Detect which cell encompasses the target text, then output its [x, y] center coordinate. 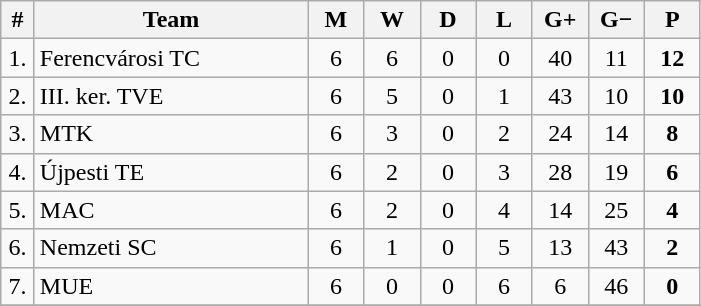
L [504, 20]
G− [616, 20]
G+ [560, 20]
III. ker. TVE [171, 96]
24 [560, 134]
25 [616, 210]
28 [560, 172]
M [336, 20]
Újpesti TE [171, 172]
W [392, 20]
MTK [171, 134]
2. [18, 96]
46 [616, 286]
MAC [171, 210]
Team [171, 20]
11 [616, 58]
19 [616, 172]
6. [18, 248]
3. [18, 134]
8 [672, 134]
Nemzeti SC [171, 248]
Ferencvárosi TC [171, 58]
P [672, 20]
13 [560, 248]
40 [560, 58]
12 [672, 58]
5. [18, 210]
1. [18, 58]
7. [18, 286]
# [18, 20]
D [448, 20]
4. [18, 172]
MUE [171, 286]
